Find where the given text appears and provide that cell's center as [x, y] coordinate. 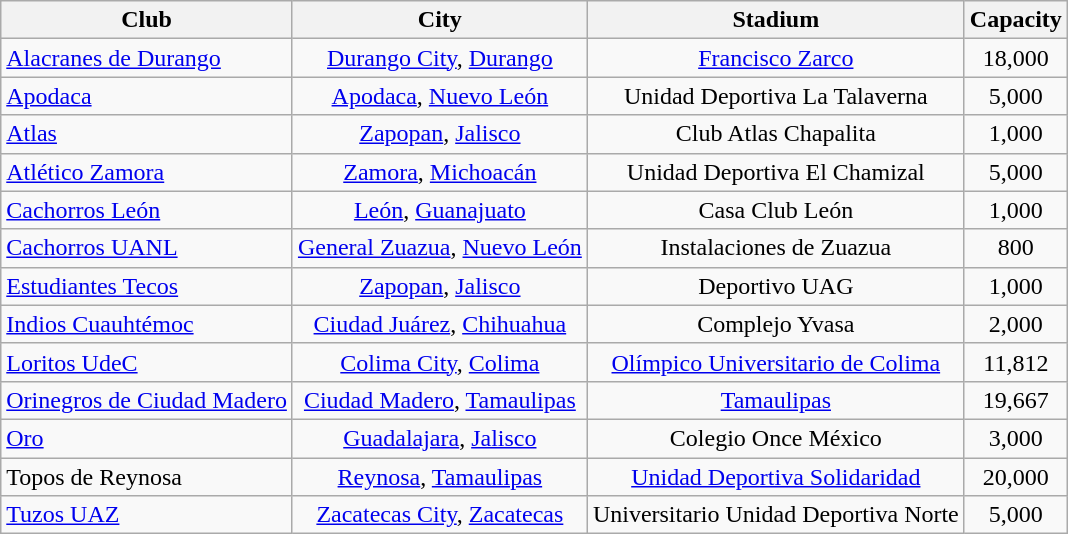
Durango City, Durango [440, 58]
11,812 [1016, 362]
19,667 [1016, 400]
Orinegros de Ciudad Madero [147, 400]
Zamora, Michoacán [440, 172]
Instalaciones de Zuazua [776, 248]
Tuzos UAZ [147, 515]
Atlas [147, 134]
Unidad Deportiva El Chamizal [776, 172]
Unidad Deportiva Solidaridad [776, 477]
Casa Club León [776, 210]
Ciudad Madero, Tamaulipas [440, 400]
Loritos UdeC [147, 362]
Francisco Zarco [776, 58]
General Zuazua, Nuevo León [440, 248]
Zacatecas City, Zacatecas [440, 515]
León, Guanajuato [440, 210]
Deportivo UAG [776, 286]
Guadalajara, Jalisco [440, 438]
Universitario Unidad Deportiva Norte [776, 515]
Olímpico Universitario de Colima [776, 362]
Atlético Zamora [147, 172]
Cachorros UANL [147, 248]
Alacranes de Durango [147, 58]
20,000 [1016, 477]
Cachorros León [147, 210]
Colegio Once México [776, 438]
Reynosa, Tamaulipas [440, 477]
Indios Cuauhtémoc [147, 324]
Club Atlas Chapalita [776, 134]
Colima City, Colima [440, 362]
Capacity [1016, 20]
Club [147, 20]
3,000 [1016, 438]
18,000 [1016, 58]
Apodaca, Nuevo León [440, 96]
Oro [147, 438]
Stadium [776, 20]
2,000 [1016, 324]
Complejo Yvasa [776, 324]
Tamaulipas [776, 400]
City [440, 20]
Ciudad Juárez, Chihuahua [440, 324]
Apodaca [147, 96]
Estudiantes Tecos [147, 286]
Topos de Reynosa [147, 477]
Unidad Deportiva La Talaverna [776, 96]
800 [1016, 248]
